Output the (X, Y) coordinate of the center of the cell containing the given text.  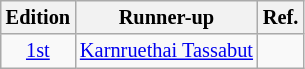
Karnruethai Tassabut (166, 51)
Edition (38, 17)
Runner-up (166, 17)
Ref. (280, 17)
1st (38, 51)
